Output the [X, Y] coordinate of the center of the cell containing the given text.  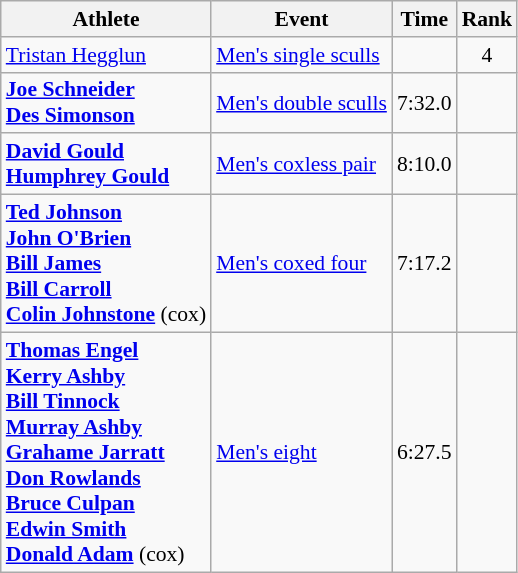
David GouldHumphrey Gould [106, 164]
6:27.5 [424, 452]
Ted JohnsonJohn O'BrienBill JamesBill CarrollColin Johnstone (cox) [106, 264]
Men's eight [302, 452]
Event [302, 19]
Men's double sculls [302, 102]
Men's single sculls [302, 55]
7:32.0 [424, 102]
Rank [488, 19]
Joe SchneiderDes Simonson [106, 102]
Men's coxed four [302, 264]
Tristan Hegglun [106, 55]
4 [488, 55]
Men's coxless pair [302, 164]
Thomas EngelKerry AshbyBill TinnockMurray AshbyGrahame JarrattDon RowlandsBruce CulpanEdwin SmithDonald Adam (cox) [106, 452]
Athlete [106, 19]
Time [424, 19]
7:17.2 [424, 264]
8:10.0 [424, 164]
